Provide the [X, Y] coordinate of the cell's center where the given text is located.  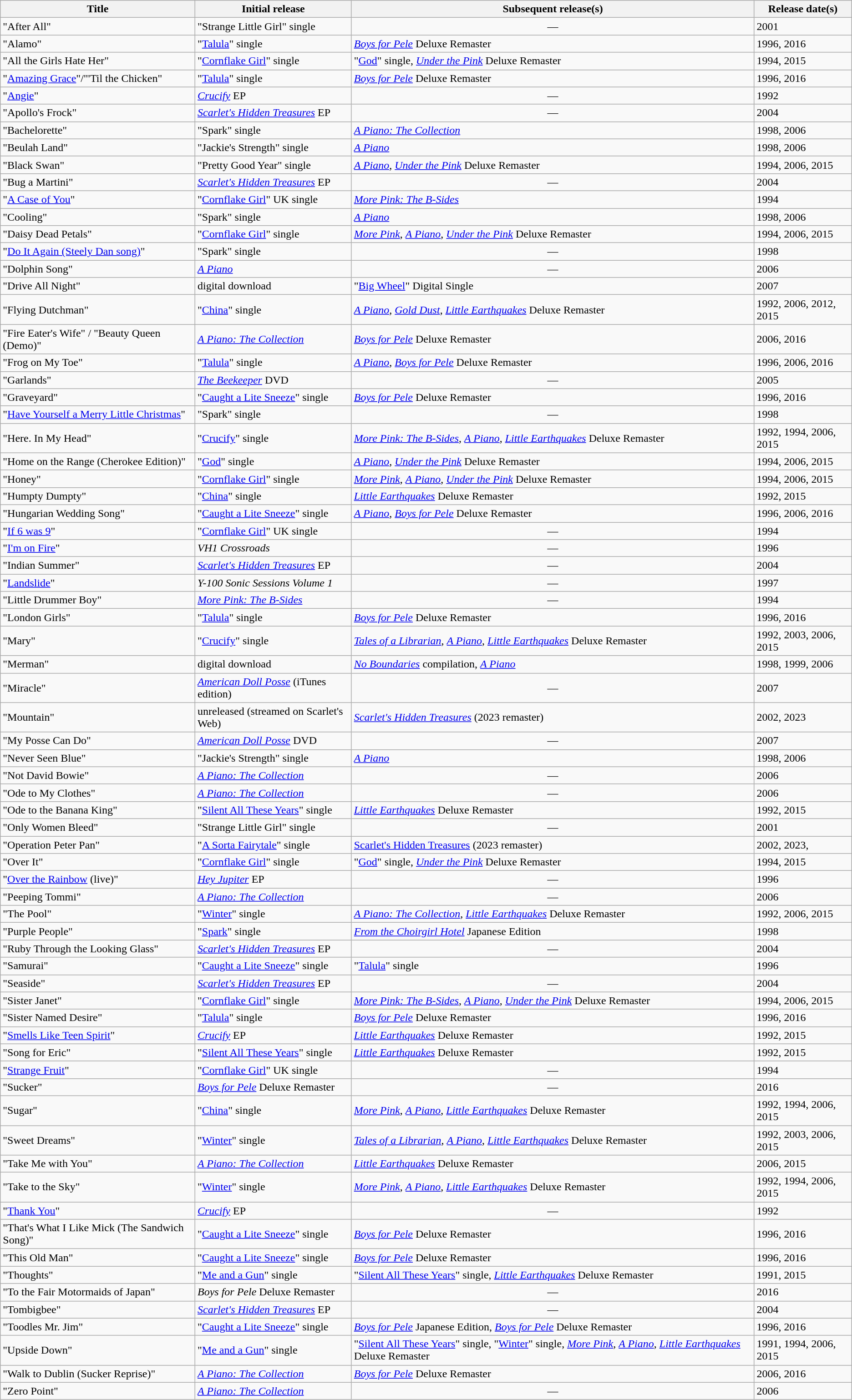
"Merman" [98, 664]
"Operation Peter Pan" [98, 845]
"Apollo's Frock" [98, 113]
"Hungarian Wedding Song" [98, 513]
"Pretty Good Year" single [273, 165]
"Thoughts" [98, 1275]
"Angie" [98, 96]
"Not David Bowie" [98, 775]
"Bug a Martini" [98, 182]
"Never Seen Blue" [98, 758]
"Little Drummer Boy" [98, 600]
"Graveyard" [98, 397]
"Thank You" [98, 1211]
"My Posse Can Do" [98, 741]
"Ode to the Banana King" [98, 810]
"Smells Like Teen Spirit" [98, 1035]
"Silent All These Years" single, Little Earthquakes Deluxe Remaster [553, 1275]
"Alamo" [98, 44]
"Ode to My Clothes" [98, 793]
"Cooling" [98, 217]
A Piano: The Collection, Little Earthquakes Deluxe Remaster [553, 914]
American Doll Posse DVD [273, 741]
"Sugar" [98, 1110]
"Home on the Range (Cherokee Edition)" [98, 461]
"Honey" [98, 479]
"Over the Rainbow (live)" [98, 879]
"Fire Eater's Wife" / "Beauty Queen (Demo)" [98, 339]
"Toodles Mr. Jim" [98, 1327]
2006, 2015 [803, 1164]
"Sucker" [98, 1087]
Y-100 Sonic Sessions Volume 1 [273, 583]
"The Pool" [98, 914]
"London Girls" [98, 617]
No Boundaries compilation, A Piano [553, 664]
"If 6 was 9" [98, 531]
1991, 1994, 2006, 2015 [803, 1350]
2002, 2023 [803, 717]
"A Case of You" [98, 199]
1998, 1999, 2006 [803, 664]
"Sweet Dreams" [98, 1140]
Initial release [273, 9]
"Upside Down" [98, 1350]
Hey Jupiter EP [273, 879]
American Doll Posse (iTunes edition) [273, 688]
"Sister Janet" [98, 1001]
"God" single [273, 461]
"Black Swan" [98, 165]
"Here. In My Head" [98, 438]
"Strange Fruit" [98, 1070]
"Mary" [98, 641]
More Pink: The B-Sides, A Piano, Little Earthquakes Deluxe Remaster [553, 438]
"Sister Named Desire" [98, 1018]
From the Choirgirl Hotel Japanese Edition [553, 931]
"Indian Summer" [98, 566]
"Landslide" [98, 583]
"This Old Man" [98, 1258]
1992, 2006, 2015 [803, 914]
Title [98, 9]
"That's What I Like Mick (The Sandwich Song)" [98, 1234]
"Drive All Night" [98, 286]
"Peeping Tommi" [98, 897]
"Daisy Dead Petals" [98, 234]
"Have Yourself a Merry Little Christmas" [98, 414]
"Over It" [98, 862]
"Seaside" [98, 983]
"Miracle" [98, 688]
"Samurai" [98, 966]
"Only Women Bleed" [98, 827]
"Humpty Dumpty" [98, 496]
"Amazing Grace"/"'Til the Chicken" [98, 78]
"To the Fair Motormaids of Japan" [98, 1292]
1991, 2015 [803, 1275]
"Ruby Through the Looking Glass" [98, 949]
The Beekeeper DVD [273, 380]
Subsequent release(s) [553, 9]
"Song for Eric" [98, 1052]
"Zero Point" [98, 1391]
Boys for Pele Japanese Edition, Boys for Pele Deluxe Remaster [553, 1327]
"Tombigbee" [98, 1309]
"Bachelorette" [98, 130]
"After All" [98, 26]
"Garlands" [98, 380]
"Purple People" [98, 931]
"Walk to Dublin (Sucker Reprise)" [98, 1374]
"I'm on Fire" [98, 548]
2002, 2023, [803, 845]
Release date(s) [803, 9]
1992, 2006, 2012, 2015 [803, 309]
unreleased (streamed on Scarlet's Web) [273, 717]
"Mountain" [98, 717]
2005 [803, 380]
More Pink: The B-Sides, A Piano, Under the Pink Deluxe Remaster [553, 1001]
1997 [803, 583]
"Frog on My Toe" [98, 363]
"Flying Dutchman" [98, 309]
"A Sorta Fairytale" single [273, 845]
"Take Me with You" [98, 1164]
"Beulah Land" [98, 147]
VH1 Crossroads [273, 548]
"Take to the Sky" [98, 1188]
"Dolphin Song" [98, 269]
A Piano, Gold Dust, Little Earthquakes Deluxe Remaster [553, 309]
"All the Girls Hate Her" [98, 61]
"Silent All These Years" single, "Winter" single, More Pink, A Piano, Little Earthquakes Deluxe Remaster [553, 1350]
"Do It Again (Steely Dan song)" [98, 252]
"Big Wheel" Digital Single [553, 286]
